Determine the (X, Y) coordinate at the center of the cell enclosing the given text.  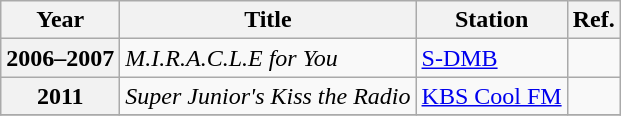
Station (492, 20)
2011 (60, 96)
Year (60, 20)
Super Junior's Kiss the Radio (268, 96)
2006–2007 (60, 58)
Title (268, 20)
M.I.R.A.C.L.E for You (268, 58)
Ref. (594, 20)
KBS Cool FM (492, 96)
S-DMB (492, 58)
